Find where the given text appears and provide that cell's center as [X, Y] coordinate. 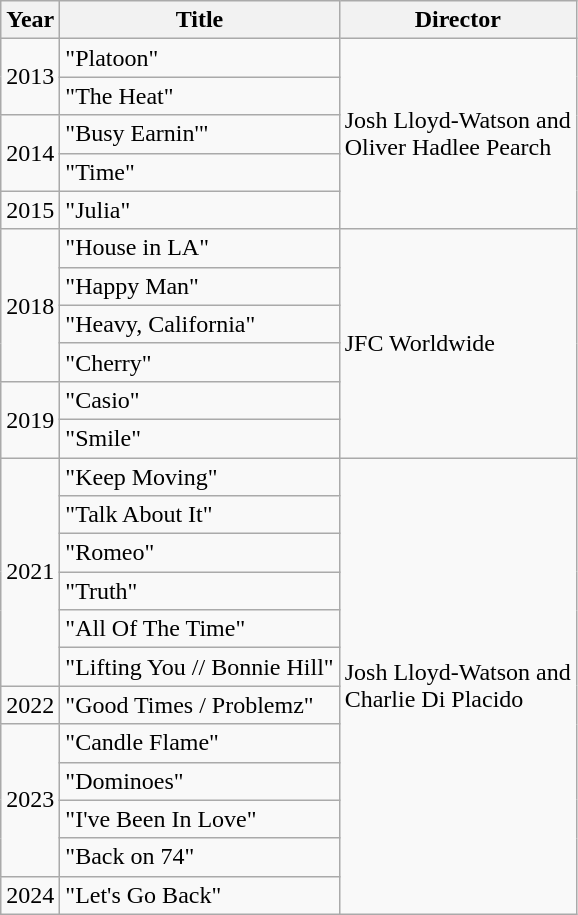
Year [30, 20]
"Platoon" [200, 58]
2015 [30, 210]
"Casio" [200, 400]
"Back on 74" [200, 857]
"The Heat" [200, 96]
"Julia" [200, 210]
2013 [30, 77]
2024 [30, 895]
"Keep Moving" [200, 477]
2023 [30, 800]
"Dominoes" [200, 781]
"Smile" [200, 438]
"I've Been In Love" [200, 819]
"All Of The Time" [200, 629]
JFC Worldwide [458, 343]
2021 [30, 572]
"Happy Man" [200, 286]
Josh Lloyd-Watson andCharlie Di Placido [458, 686]
2022 [30, 705]
Josh Lloyd-Watson andOliver Hadlee Pearch [458, 134]
2018 [30, 305]
2019 [30, 419]
"Cherry" [200, 362]
"Talk About It" [200, 515]
Director [458, 20]
"Truth" [200, 591]
"Busy Earnin'" [200, 134]
"Lifting You // Bonnie Hill" [200, 667]
"Candle Flame" [200, 743]
"House in LA" [200, 248]
"Time" [200, 172]
"Romeo" [200, 553]
"Good Times / Problemz" [200, 705]
2014 [30, 153]
Title [200, 20]
"Heavy, California" [200, 324]
"Let's Go Back" [200, 895]
